Find where the given text appears and provide that cell's center as [X, Y] coordinate. 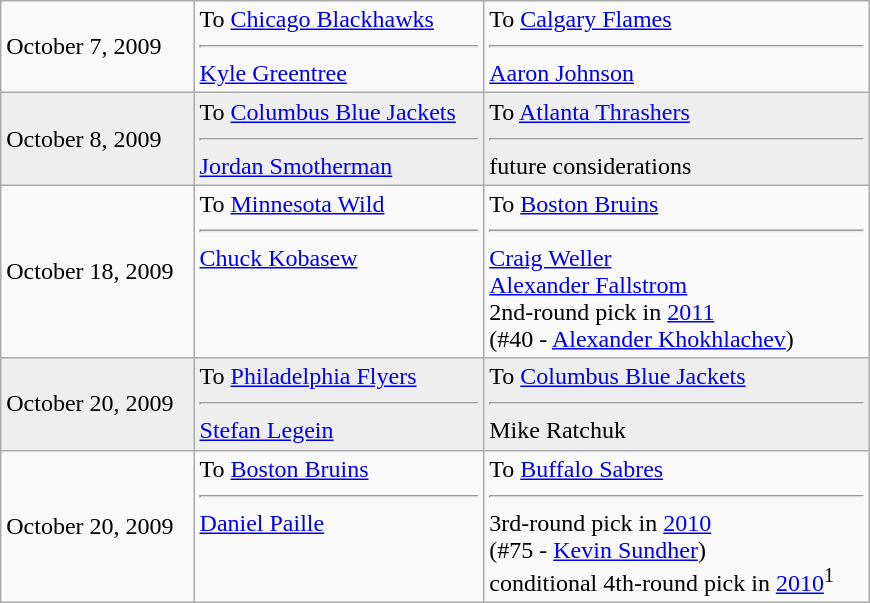
To Boston BruinsDaniel Paille [339, 526]
To Atlanta Thrashersfuture considerations [677, 139]
October 7, 2009 [98, 47]
To Buffalo Sabres3rd-round pick in 2010(#75 - Kevin Sundher)conditional 4th-round pick in 20101 [677, 526]
To Philadelphia FlyersStefan Legein [339, 404]
To Columbus Blue JacketsMike Ratchuk [677, 404]
To Columbus Blue JacketsJordan Smotherman [339, 139]
October 8, 2009 [98, 139]
To Calgary FlamesAaron Johnson [677, 47]
To Minnesota WildChuck Kobasew [339, 272]
To Boston BruinsCraig WellerAlexander Fallstrom2nd-round pick in 2011(#40 - Alexander Khokhlachev) [677, 272]
October 18, 2009 [98, 272]
To Chicago BlackhawksKyle Greentree [339, 47]
